Return [X, Y] of the center of cell containing provided text 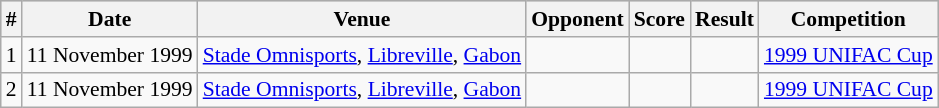
2 [12, 90]
Venue [362, 19]
Date [110, 19]
Competition [848, 19]
# [12, 19]
Result [724, 19]
1 [12, 55]
Score [660, 19]
Opponent [578, 19]
